Find where the given text appears and provide that cell's center as (x, y) coordinate. 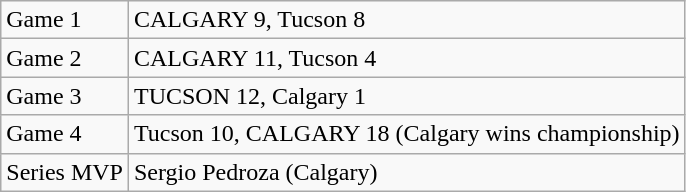
Game 3 (65, 96)
Sergio Pedroza (Calgary) (406, 172)
TUCSON 12, Calgary 1 (406, 96)
CALGARY 9, Tucson 8 (406, 20)
Series MVP (65, 172)
Game 1 (65, 20)
Game 2 (65, 58)
Tucson 10, CALGARY 18 (Calgary wins championship) (406, 134)
Game 4 (65, 134)
CALGARY 11, Tucson 4 (406, 58)
